Output the (x, y) coordinate of the center of the cell containing the given text.  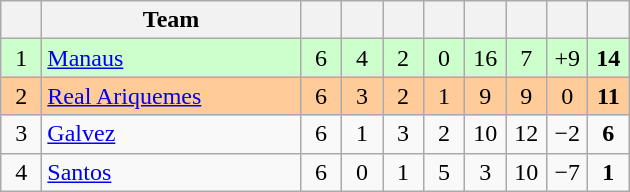
+9 (568, 58)
7 (526, 58)
12 (526, 134)
16 (486, 58)
−2 (568, 134)
5 (444, 172)
Team (172, 20)
Santos (172, 172)
Manaus (172, 58)
−7 (568, 172)
Real Ariquemes (172, 96)
14 (608, 58)
Galvez (172, 134)
11 (608, 96)
